Return [x, y] of the center of cell containing provided text 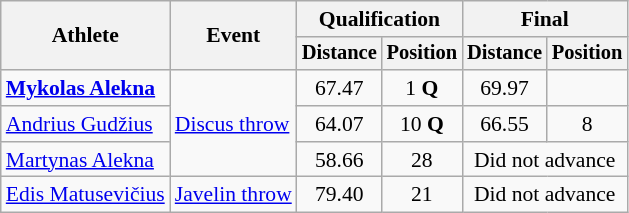
8 [587, 124]
67.47 [340, 88]
69.97 [504, 88]
1 Q [422, 88]
Andrius Gudžius [86, 124]
21 [422, 195]
Mykolas Alekna [86, 88]
64.07 [340, 124]
Javelin throw [234, 195]
28 [422, 160]
58.66 [340, 160]
Edis Matusevičius [86, 195]
Qualification [380, 19]
79.40 [340, 195]
Discus throw [234, 124]
Martynas Alekna [86, 160]
Event [234, 36]
66.55 [504, 124]
Final [544, 19]
Athlete [86, 36]
10 Q [422, 124]
